Provide the (x, y) coordinate of the cell's center where the given text is located.  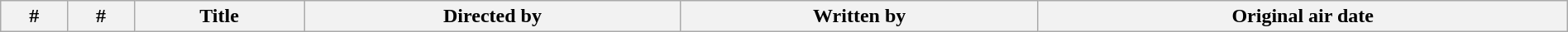
Directed by (493, 16)
Title (218, 16)
Original air date (1303, 16)
Written by (859, 16)
